For the text-containing cell, return its midpoint in [x, y] coordinate format. 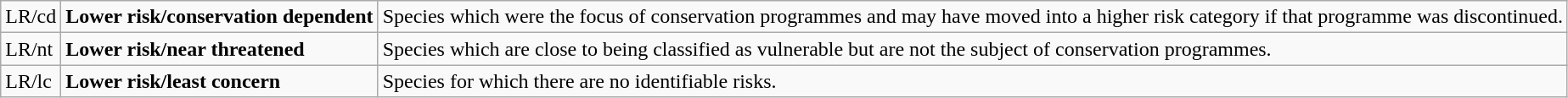
Species which are close to being classified as vulnerable but are not the subject of conservation programmes. [973, 49]
LR/nt [31, 49]
Lower risk/conservation dependent [219, 17]
Species which were the focus of conservation programmes and may have moved into a higher risk category if that programme was discontinued. [973, 17]
Lower risk/near threatened [219, 49]
LR/cd [31, 17]
Species for which there are no identifiable risks. [973, 81]
Lower risk/least concern [219, 81]
LR/lc [31, 81]
